Pinpoint the cell where the given text exists, returning its [x, y] midpoint coordinate. 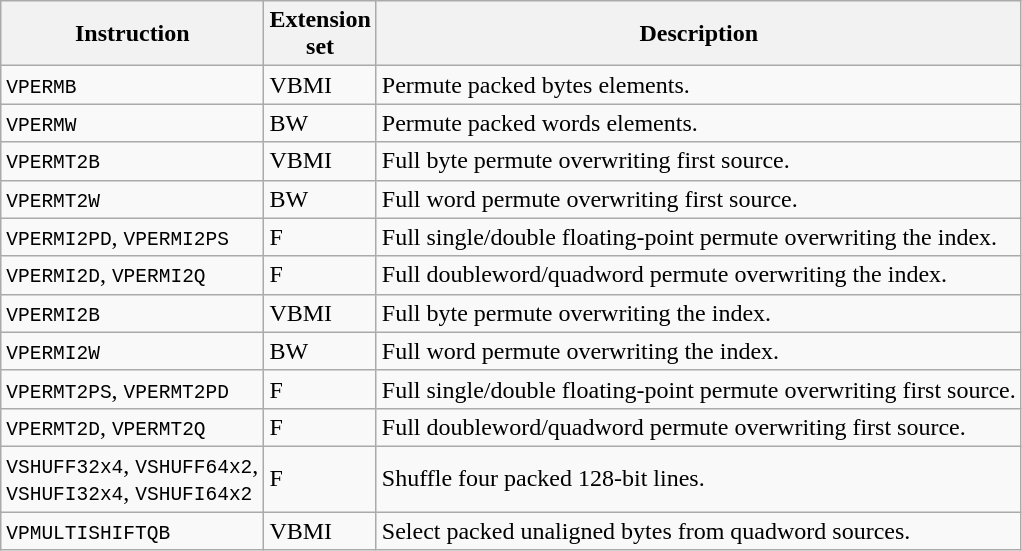
Description [698, 34]
VPMULTISHIFTQB [132, 531]
VPERMI2W [132, 351]
Full byte permute overwriting the index. [698, 313]
Full single/double floating-point permute overwriting the index. [698, 237]
Full word permute overwriting the index. [698, 351]
Permute packed words elements. [698, 123]
VPERMI2D, VPERMI2Q [132, 275]
Full word permute overwriting first source. [698, 199]
VPERMI2B [132, 313]
Select packed unaligned bytes from quadword sources. [698, 531]
Instruction [132, 34]
VPERMT2D, VPERMT2Q [132, 427]
VPERMT2PS, VPERMT2PD [132, 389]
Full single/double floating-point permute overwriting first source. [698, 389]
Full doubleword/quadword permute overwriting first source. [698, 427]
Full doubleword/quadword permute overwriting the index. [698, 275]
VPERMI2PD, VPERMI2PS [132, 237]
VPERMT2B [132, 161]
VPERMW [132, 123]
Full byte permute overwriting first source. [698, 161]
VPERMB [132, 85]
VPERMT2W [132, 199]
Extensionset [320, 34]
Permute packed bytes elements. [698, 85]
VSHUFF32x4, VSHUFF64x2,VSHUFI32x4, VSHUFI64x2 [132, 478]
Shuffle four packed 128-bit lines. [698, 478]
